Extract the (X, Y) coordinate from the center of the cell holding the provided text.  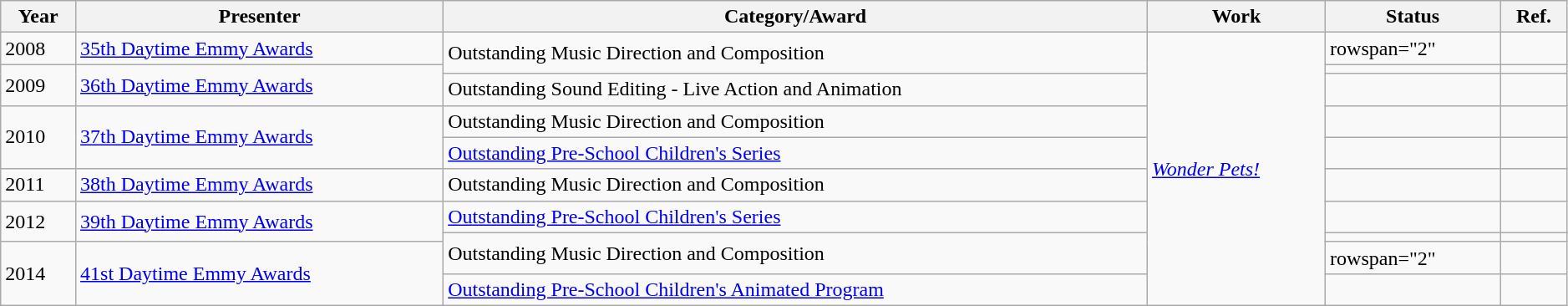
Ref. (1534, 17)
2009 (38, 85)
2012 (38, 221)
38th Daytime Emmy Awards (260, 185)
2014 (38, 273)
Status (1413, 17)
41st Daytime Emmy Awards (260, 273)
35th Daytime Emmy Awards (260, 48)
39th Daytime Emmy Awards (260, 221)
37th Daytime Emmy Awards (260, 137)
36th Daytime Emmy Awards (260, 85)
Year (38, 17)
Category/Award (795, 17)
Outstanding Pre-School Children's Animated Program (795, 289)
2011 (38, 185)
2010 (38, 137)
Presenter (260, 17)
Work (1236, 17)
Wonder Pets! (1236, 169)
Outstanding Sound Editing - Live Action and Animation (795, 89)
2008 (38, 48)
